Identify which cell holds the provided text, then report its [x, y] central coordinate. 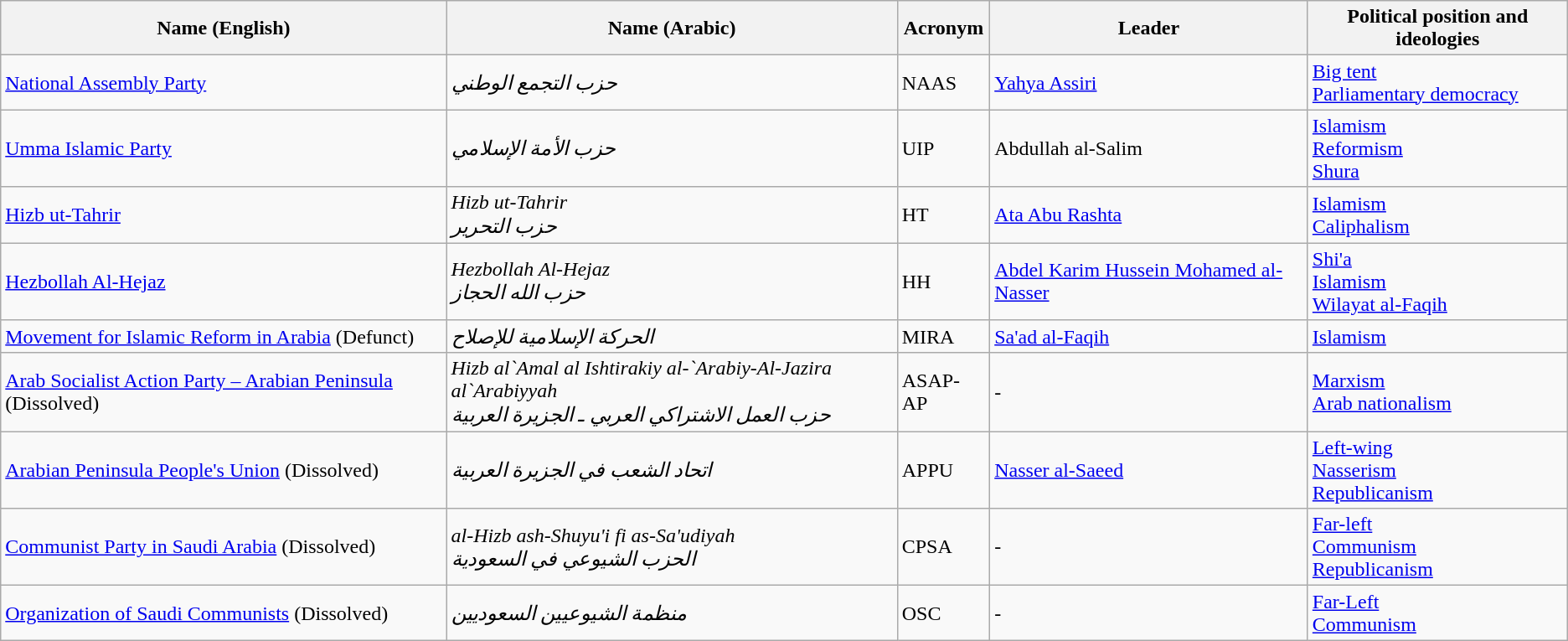
Hizb al`Amal al Ishtirakiy al-`Arabiy-Al-Jazira al`Arabiyyahحزب العمل الاشتراكي العربي ـ الجزيرة العربية [672, 392]
Leader [1149, 28]
OSC [943, 613]
Umma Islamic Party [224, 148]
Left-wingNasserismRepublicanism [1437, 470]
Name (Arabic) [672, 28]
Communist Party in Saudi Arabia (Dissolved) [224, 547]
Hezbollah Al-Hejazحزب الله الحجاز [672, 282]
Far-LeftCommunism [1437, 613]
ASAP-AP [943, 392]
Ata Abu Rashta [1149, 215]
MarxismArab nationalism [1437, 392]
MIRA [943, 337]
APPU [943, 470]
Shi'aIslamismWilayat al-Faqih [1437, 282]
UIP [943, 148]
Organization of Saudi Communists (Dissolved) [224, 613]
HH [943, 282]
منظمة الشيوعيين السعوديين [672, 613]
Name (English) [224, 28]
حزب التجمع الوطني [672, 82]
Movement for Islamic Reform in Arabia (Defunct) [224, 337]
Far-leftCommunismRepublicanism [1437, 547]
Arab Socialist Action Party – Arabian Peninsula (Dissolved) [224, 392]
HT [943, 215]
اتحاد الشعب في الجزيرة العربية [672, 470]
الحركة الإسلامية للإصلاح [672, 337]
Nasser al-Saeed [1149, 470]
Abdel Karim Hussein Mohamed al-Nasser [1149, 282]
IslamismCaliphalism [1437, 215]
NAAS [943, 82]
Abdullah al-Salim [1149, 148]
Political position and ideologies [1437, 28]
Sa'ad al-Faqih [1149, 337]
Hizb ut-Tahrir [224, 215]
IslamismReformismShura [1437, 148]
Hezbollah Al-Hejaz [224, 282]
al-Hizb ash-Shuyu'i fi as-Sa'udiyahالحزب الشيوعي في السعودية [672, 547]
Islamism [1437, 337]
Big tentParliamentary democracy [1437, 82]
حزب الأمة الإسلامي [672, 148]
Hizb ut-Tahrirحزب التحرير [672, 215]
Yahya Assiri [1149, 82]
Arabian Peninsula People's Union (Dissolved) [224, 470]
Acronym [943, 28]
CPSA [943, 547]
National Assembly Party [224, 82]
